Pinpoint the cell where the given text exists, returning its (x, y) midpoint coordinate. 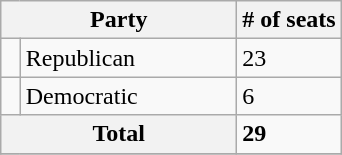
Democratic (128, 96)
23 (289, 58)
Republican (128, 58)
Party (119, 20)
# of seats (289, 20)
Total (119, 134)
6 (289, 96)
29 (289, 134)
